From the cell containing the given text, extract its center point as [X, Y] coordinate. 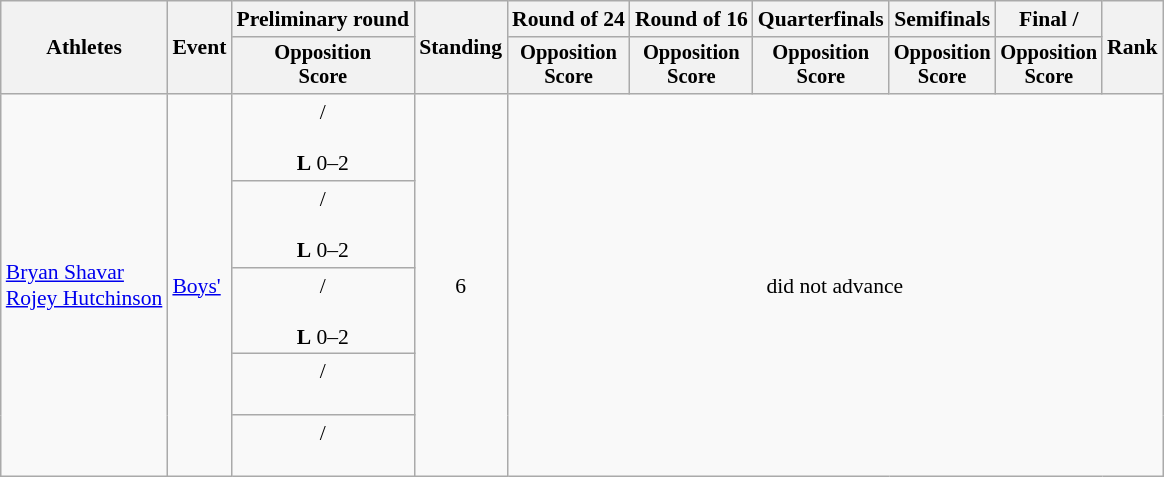
Standing [460, 48]
Round of 24 [568, 19]
Quarterfinals [821, 19]
Round of 16 [692, 19]
Athletes [84, 48]
Bryan ShavarRojey Hutchinson [84, 285]
Final / [1048, 19]
6 [460, 285]
did not advance [835, 285]
Boys' [199, 285]
Semifinals [942, 19]
Event [199, 48]
Rank [1132, 48]
Preliminary round [322, 19]
